Capture the cell that displays the provided text and extract its (x, y) central coordinate. 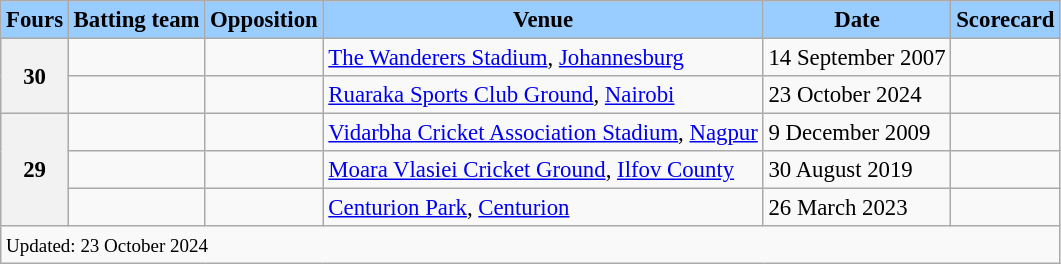
Centurion Park, Centurion (543, 208)
14 September 2007 (857, 58)
30 August 2019 (857, 170)
29 (35, 170)
Fours (35, 20)
Vidarbha Cricket Association Stadium, Nagpur (543, 133)
Moara Vlasiei Cricket Ground, Ilfov County (543, 170)
Scorecard (1006, 20)
26 March 2023 (857, 208)
9 December 2009 (857, 133)
Venue (543, 20)
Date (857, 20)
Opposition (264, 20)
The Wanderers Stadium, Johannesburg (543, 58)
23 October 2024 (857, 95)
Updated: 23 October 2024 (530, 245)
Batting team (136, 20)
Ruaraka Sports Club Ground, Nairobi (543, 95)
30 (35, 76)
